Determine the [x, y] coordinate at the center of the cell enclosing the given text.  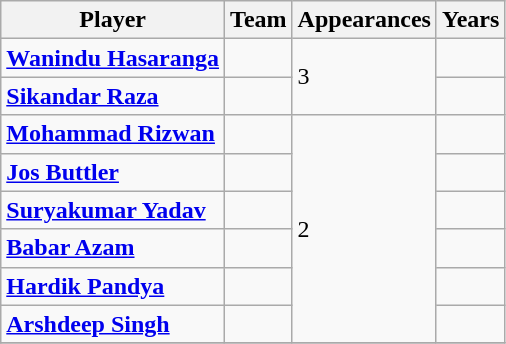
Jos Buttler [113, 172]
Arshdeep Singh [113, 324]
Sikandar Raza [113, 96]
Player [113, 20]
Suryakumar Yadav [113, 210]
2 [364, 229]
3 [364, 77]
Mohammad Rizwan [113, 134]
Hardik Pandya [113, 286]
Team [259, 20]
Appearances [364, 20]
Babar Azam [113, 248]
Wanindu Hasaranga [113, 58]
Years [470, 20]
